From the cell containing the given text, extract its center point as [X, Y] coordinate. 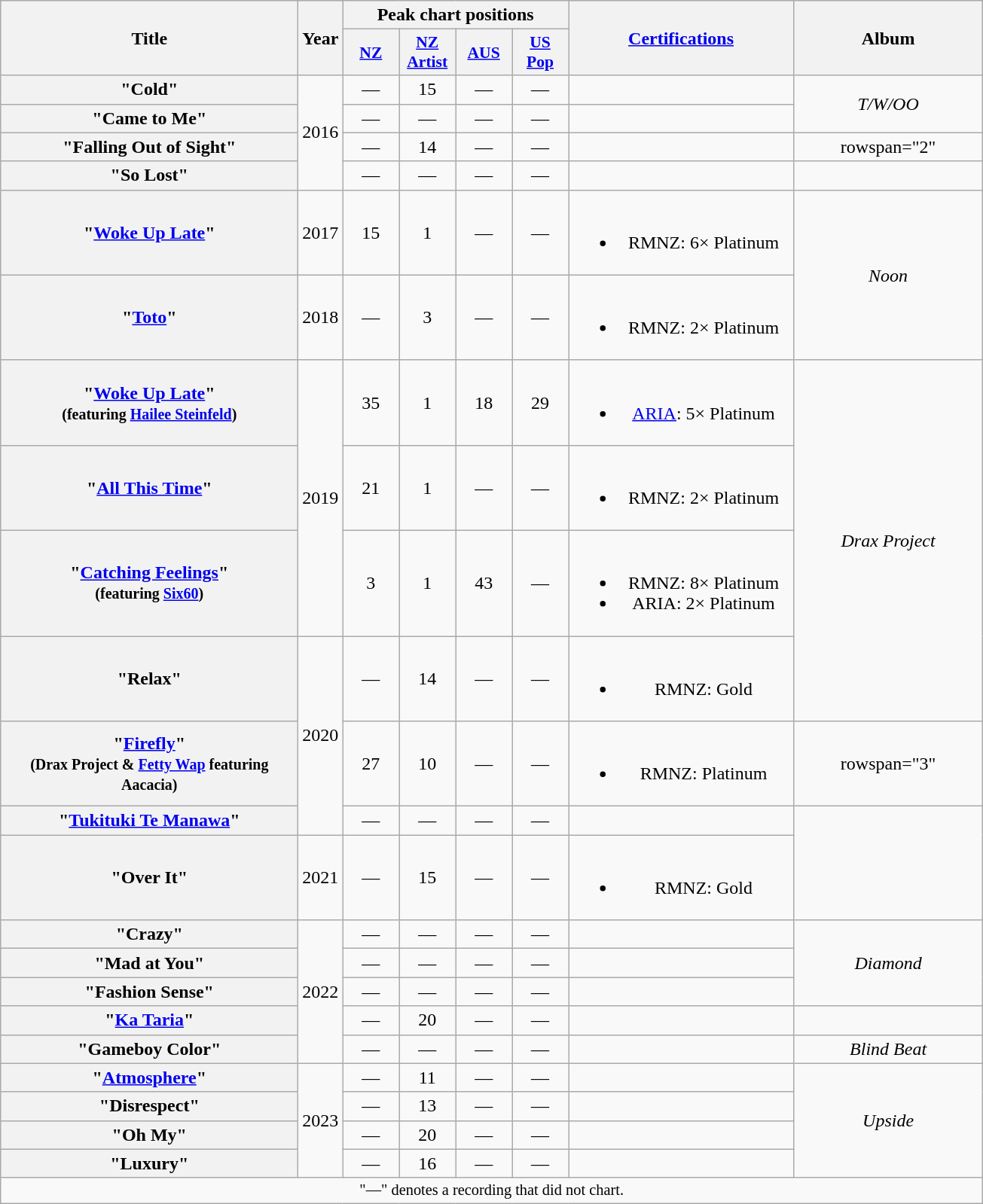
ARIA: 5× Platinum [681, 402]
RMNZ: 6× Platinum [681, 232]
"So Lost" [149, 175]
43 [484, 583]
Peak chart positions [456, 15]
"All This Time" [149, 488]
"Catching Feelings"(featuring Six60) [149, 583]
Blind Beat [889, 1049]
2020 [321, 735]
"Over It" [149, 878]
2016 [321, 133]
"Mad at You" [149, 963]
Drax Project [889, 541]
"Luxury" [149, 1163]
"Oh My" [149, 1135]
T/W/OO [889, 104]
"Atmosphere" [149, 1078]
AUS [484, 53]
2021 [321, 878]
"Woke Up Late"(featuring Hailee Steinfeld) [149, 402]
"Fashion Sense" [149, 992]
"Disrespect" [149, 1106]
Year [321, 38]
RMNZ: 8× PlatinumARIA: 2× Platinum [681, 583]
"Tukituki Te Manawa" [149, 821]
"Cold" [149, 90]
10 [428, 764]
NZ [371, 53]
RMNZ: Platinum [681, 764]
"Gameboy Color" [149, 1049]
"Ka Taria" [149, 1020]
US Pop [541, 53]
"Came to Me" [149, 118]
2017 [321, 232]
rowspan="3" [889, 764]
Upside [889, 1120]
2018 [321, 318]
Noon [889, 275]
Title [149, 38]
21 [371, 488]
13 [428, 1106]
"Woke Up Late" [149, 232]
2022 [321, 992]
"Crazy" [149, 934]
rowspan="2" [889, 147]
"Falling Out of Sight" [149, 147]
16 [428, 1163]
35 [371, 402]
Album [889, 38]
NZArtist [428, 53]
"Firefly"(Drax Project & Fetty Wap featuring Aacacia) [149, 764]
27 [371, 764]
11 [428, 1078]
29 [541, 402]
2019 [321, 498]
Diamond [889, 963]
18 [484, 402]
"Toto" [149, 318]
"Relax" [149, 678]
2023 [321, 1120]
"—" denotes a recording that did not chart. [492, 1190]
Certifications [681, 38]
